Find where the given text appears and provide that cell's center as (X, Y) coordinate. 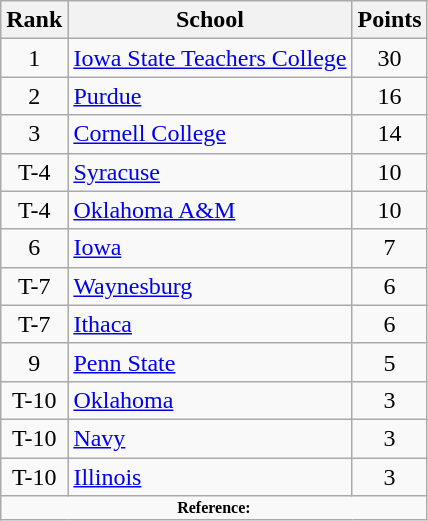
30 (390, 58)
Illinois (210, 477)
5 (390, 362)
School (210, 20)
Reference: (214, 508)
Navy (210, 438)
Cornell College (210, 134)
14 (390, 134)
Syracuse (210, 172)
Iowa (210, 248)
Ithaca (210, 324)
Rank (34, 20)
9 (34, 362)
Iowa State Teachers College (210, 58)
16 (390, 96)
1 (34, 58)
Penn State (210, 362)
Waynesburg (210, 286)
7 (390, 248)
Oklahoma A&M (210, 210)
2 (34, 96)
Oklahoma (210, 400)
Points (390, 20)
Purdue (210, 96)
